Pinpoint the cell where the given text exists, returning its [X, Y] midpoint coordinate. 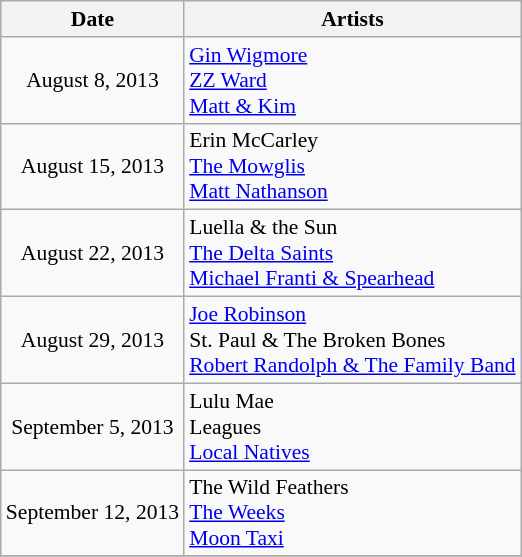
September 12, 2013 [92, 514]
Erin McCarleyThe MowglisMatt Nathanson [352, 166]
August 8, 2013 [92, 80]
August 22, 2013 [92, 254]
The Wild FeathersThe WeeksMoon Taxi [352, 514]
September 5, 2013 [92, 426]
Joe RobinsonSt. Paul & The Broken BonesRobert Randolph & The Family Band [352, 340]
Artists [352, 19]
Date [92, 19]
August 15, 2013 [92, 166]
Gin WigmoreZZ WardMatt & Kim [352, 80]
August 29, 2013 [92, 340]
Luella & the SunThe Delta SaintsMichael Franti & Spearhead [352, 254]
Lulu MaeLeaguesLocal Natives [352, 426]
